Find where the given text appears and provide that cell's center as (X, Y) coordinate. 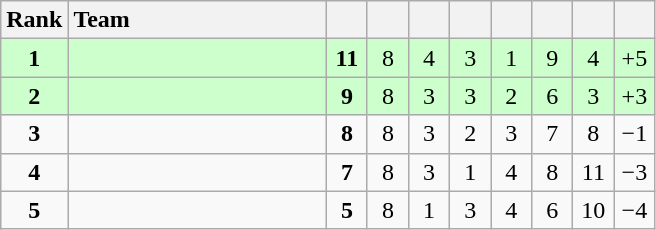
−4 (634, 210)
+3 (634, 96)
−1 (634, 134)
10 (594, 210)
Rank (34, 20)
−3 (634, 172)
+5 (634, 58)
Team (198, 20)
